Determine the [x, y] coordinate at the center of the cell enclosing the given text.  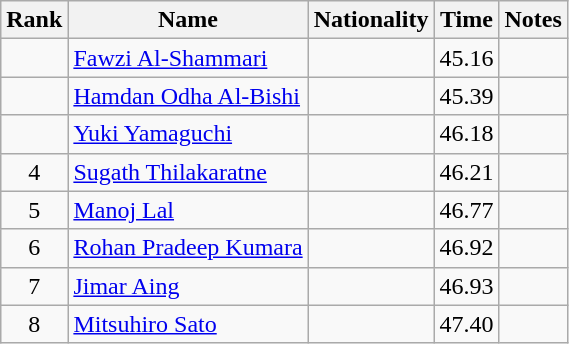
Sugath Thilakaratne [188, 172]
45.39 [466, 96]
Hamdan Odha Al-Bishi [188, 96]
46.93 [466, 286]
46.92 [466, 248]
Rohan Pradeep Kumara [188, 248]
7 [34, 286]
4 [34, 172]
Notes [533, 20]
5 [34, 210]
Mitsuhiro Sato [188, 324]
46.77 [466, 210]
Manoj Lal [188, 210]
Name [188, 20]
Nationality [371, 20]
8 [34, 324]
6 [34, 248]
47.40 [466, 324]
Jimar Aing [188, 286]
Rank [34, 20]
Yuki Yamaguchi [188, 134]
46.18 [466, 134]
Time [466, 20]
46.21 [466, 172]
Fawzi Al-Shammari [188, 58]
45.16 [466, 58]
